Return the (X, Y) coordinate for the center point of the cell that contains the specified text.  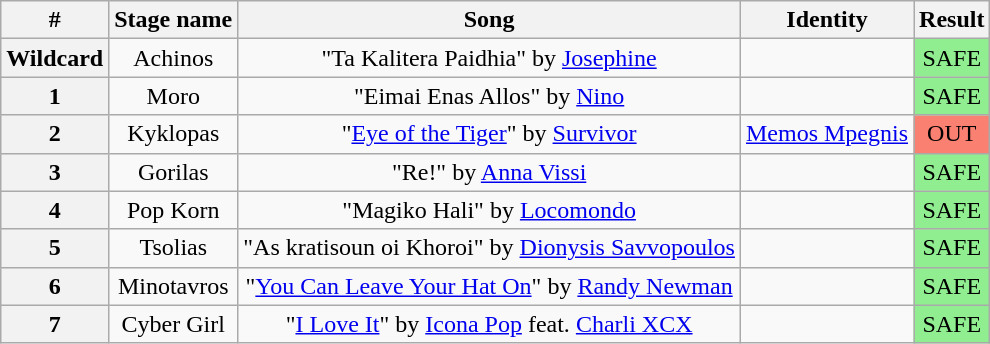
"Magiko Hali" by Locomondo (490, 210)
# (55, 20)
"You Can Leave Your Hat On" by Randy Newman (490, 286)
6 (55, 286)
7 (55, 324)
"As kratisoun oi Khoroi" by Dionysis Savvopoulos (490, 248)
"Eimai Enas Allos" by Nino (490, 96)
Wildcard (55, 58)
Memos Mpegnis (826, 134)
Pop Korn (174, 210)
4 (55, 210)
2 (55, 134)
5 (55, 248)
1 (55, 96)
Stage name (174, 20)
"Re!" by Anna Vissi (490, 172)
3 (55, 172)
"Ta Kalitera Paidhia" by Josephine (490, 58)
OUT (952, 134)
Gorilas (174, 172)
"I Love It" by Icona Pop feat. Charli XCX (490, 324)
Result (952, 20)
Achinos (174, 58)
"Eye of the Tiger" by Survivor (490, 134)
Identity (826, 20)
Kyklopas (174, 134)
Cyber Girl (174, 324)
Moro (174, 96)
Song (490, 20)
Tsolias (174, 248)
Minotavros (174, 286)
